Return [X, Y] of the center of cell containing provided text 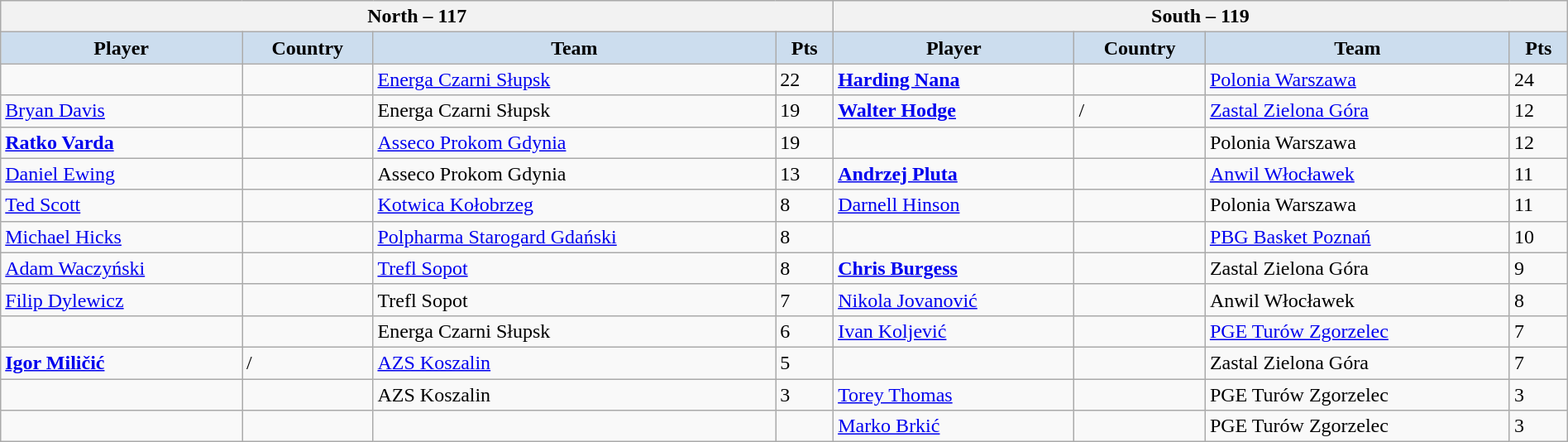
5 [805, 363]
10 [1538, 237]
Walter Hodge [954, 111]
Ivan Koljević [954, 331]
Chris Burgess [954, 268]
Harding Nana [954, 79]
Kotwica Kołobrzeg [574, 205]
Marko Brkić [954, 426]
24 [1538, 79]
South – 119 [1201, 17]
Polpharma Starogard Gdański [574, 237]
Daniel Ewing [122, 174]
Michael Hicks [122, 237]
Andrzej Pluta [954, 174]
22 [805, 79]
PBG Basket Poznań [1357, 237]
North – 117 [417, 17]
Filip Dylewicz [122, 300]
Adam Waczyński [122, 268]
13 [805, 174]
Torey Thomas [954, 395]
6 [805, 331]
Nikola Jovanović [954, 300]
Ted Scott [122, 205]
Igor Miličić [122, 363]
Darnell Hinson [954, 205]
Bryan Davis [122, 111]
9 [1538, 268]
Ratko Varda [122, 142]
